Scan for the cell matching the given text and deliver its [X, Y] coordinate at center. 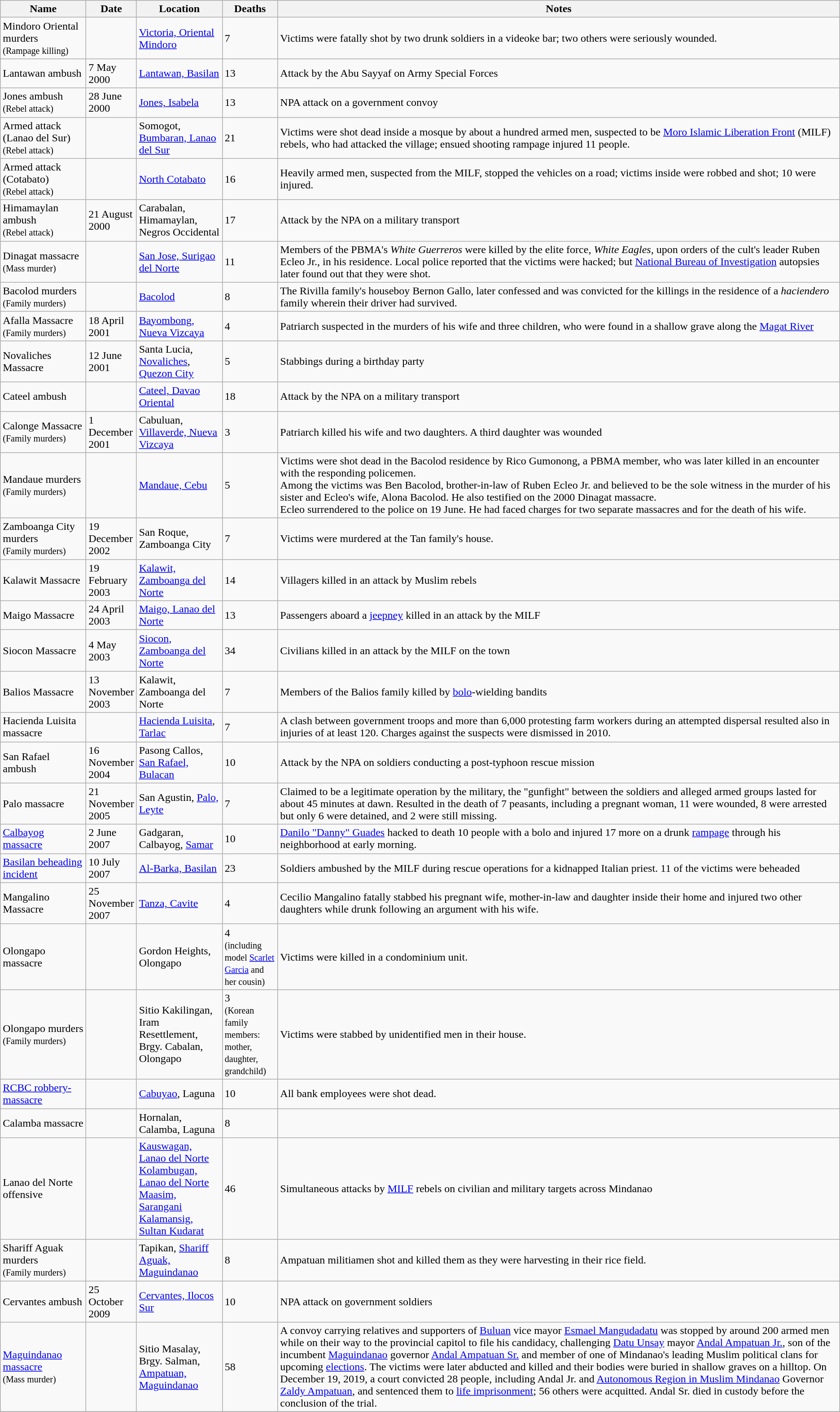
Victoria, Oriental Mindoro [179, 38]
34 [250, 651]
All bank employees were shot dead. [559, 1094]
13 November 2003 [111, 692]
San Agustin, Palo, Leyte [179, 804]
4(including model Scarlet Garcia and her cousin) [250, 957]
Mangalino Massacre [43, 903]
Ampatuan militiamen shot and killed them as they were harvesting in their rice field. [559, 1260]
25 October 2009 [111, 1302]
Stabbings during a birthday party [559, 361]
Gordon Heights, Olongapo [179, 957]
17 [250, 220]
Deaths [250, 9]
Olongapo massacre [43, 957]
24 April 2003 [111, 616]
Civilians killed in an attack by the MILF on the town [559, 651]
16 [250, 179]
16 November 2004 [111, 762]
18 April 2001 [111, 326]
Calonge Massacre(Family murders) [43, 432]
Pasong Callos, San Rafael, Bulacan [179, 762]
Patriarch suspected in the murders of his wife and three children, who were found in a shallow grave along the Magat River [559, 326]
3(Korean family members: mother, daughter, grandchild) [250, 1034]
Danilo "Danny" Guades hacked to death 10 people with a bolo and injured 17 more on a drunk rampage through his neighborhood at early morning. [559, 839]
Hornalan, Calamba, Laguna [179, 1123]
Dinagat massacre(Mass murder) [43, 262]
Patriarch killed his wife and two daughters. A third daughter was wounded [559, 432]
Hacienda Luisita, Tarlac [179, 727]
Armed attack (Lanao del Sur)(Rebel attack) [43, 138]
Balios Massacre [43, 692]
San Roque, Zamboanga City [179, 539]
Zamboanga City murders(Family murders) [43, 539]
Novaliches Massacre [43, 361]
Armed attack (Cotabato)(Rebel attack) [43, 179]
Calbayog massacre [43, 839]
Maigo, Lanao del Norte [179, 616]
Siocon, Zamboanga del Norte [179, 651]
46 [250, 1189]
14 [250, 580]
4 May 2003 [111, 651]
7 May 2000 [111, 74]
Victims were fatally shot by two drunk soldiers in a videoke bar; two others were seriously wounded. [559, 38]
Name [43, 9]
Jones ambush(Rebel attack) [43, 102]
Tapikan, Shariff Aguak, Maguindanao [179, 1260]
Lantawan, Basilan [179, 74]
Lanao del Norte offensive [43, 1189]
Victims were murdered at the Tan family's house. [559, 539]
10 July 2007 [111, 868]
Lantawan ambush [43, 74]
NPA attack on government soldiers [559, 1302]
Bacolod murders(Family murders) [43, 297]
Palo massacre [43, 804]
Afalla Massacre(Family murders) [43, 326]
Al-Barka, Basilan [179, 868]
Siocon Massacre [43, 651]
Cervantes, Ilocos Sur [179, 1302]
Villagers killed in an attack by Muslim rebels [559, 580]
Gadgaran, Calbayog, Samar [179, 839]
Jones, Isabela [179, 102]
Cateel, Davao Oriental [179, 397]
Members of the Balios family killed by bolo-wielding bandits [559, 692]
23 [250, 868]
Mandaue, Cebu [179, 485]
Cervantes ambush [43, 1302]
Victims were killed in a condominium unit. [559, 957]
1 December 2001 [111, 432]
Maguindanao massacre(Mass murder) [43, 1367]
21 November 2005 [111, 804]
Maigo Massacre [43, 616]
Cabuluan, Villaverde, Nueva Vizcaya [179, 432]
Kalawit Massacre [43, 580]
18 [250, 397]
Victims were stabbed by unidentified men in their house. [559, 1034]
Location [179, 9]
Cateel ambush [43, 397]
12 June 2001 [111, 361]
Mandaue murders(Family murders) [43, 485]
NPA attack on a government convoy [559, 102]
Carabalan, Himamaylan, Negros Occidental [179, 220]
58 [250, 1367]
Somogot, Bumbaran, Lanao del Sur [179, 138]
19 December 2002 [111, 539]
2 June 2007 [111, 839]
Cabuyao, Laguna [179, 1094]
Attack by the NPA on soldiers conducting a post-typhoon rescue mission [559, 762]
11 [250, 262]
Tanza, Cavite [179, 903]
25 November 2007 [111, 903]
3 [250, 432]
21 August 2000 [111, 220]
Mindoro Oriental murders(Rampage killing) [43, 38]
Soldiers ambushed by the MILF during rescue operations for a kidnapped Italian priest. 11 of the victims were beheaded [559, 868]
Attack by the Abu Sayyaf on Army Special Forces [559, 74]
Kauswagan, Lanao del NorteKolambugan, Lanao del NorteMaasim, SaranganiKalamansig, Sultan Kudarat [179, 1189]
Sitio Masalay, Brgy. Salman, Ampatuan, Maguindanao [179, 1367]
Notes [559, 9]
RCBC robbery-massacre [43, 1094]
Himamaylan ambush(Rebel attack) [43, 220]
Heavily armed men, suspected from the MILF, stopped the vehicles on a road; victims inside were robbed and shot; 10 were injured. [559, 179]
Simultaneous attacks by MILF rebels on civilian and military targets across Mindanao [559, 1189]
Date [111, 9]
Bacolod [179, 297]
Passengers aboard a jeepney killed in an attack by the MILF [559, 616]
Shariff Aguak murders(Family murders) [43, 1260]
Basilan beheading incident [43, 868]
21 [250, 138]
28 June 2000 [111, 102]
19 February 2003 [111, 580]
Santa Lucia, Novaliches, Quezon City [179, 361]
San Jose, Surigao del Norte [179, 262]
San Rafael ambush [43, 762]
North Cotabato [179, 179]
Calamba massacre [43, 1123]
Hacienda Luisita massacre [43, 727]
Olongapo murders(Family murders) [43, 1034]
Bayombong, Nueva Vizcaya [179, 326]
Sitio Kakilingan, Iram Resettlement, Brgy. Cabalan, Olongapo [179, 1034]
